Find where the given text appears and provide that cell's center as [X, Y] coordinate. 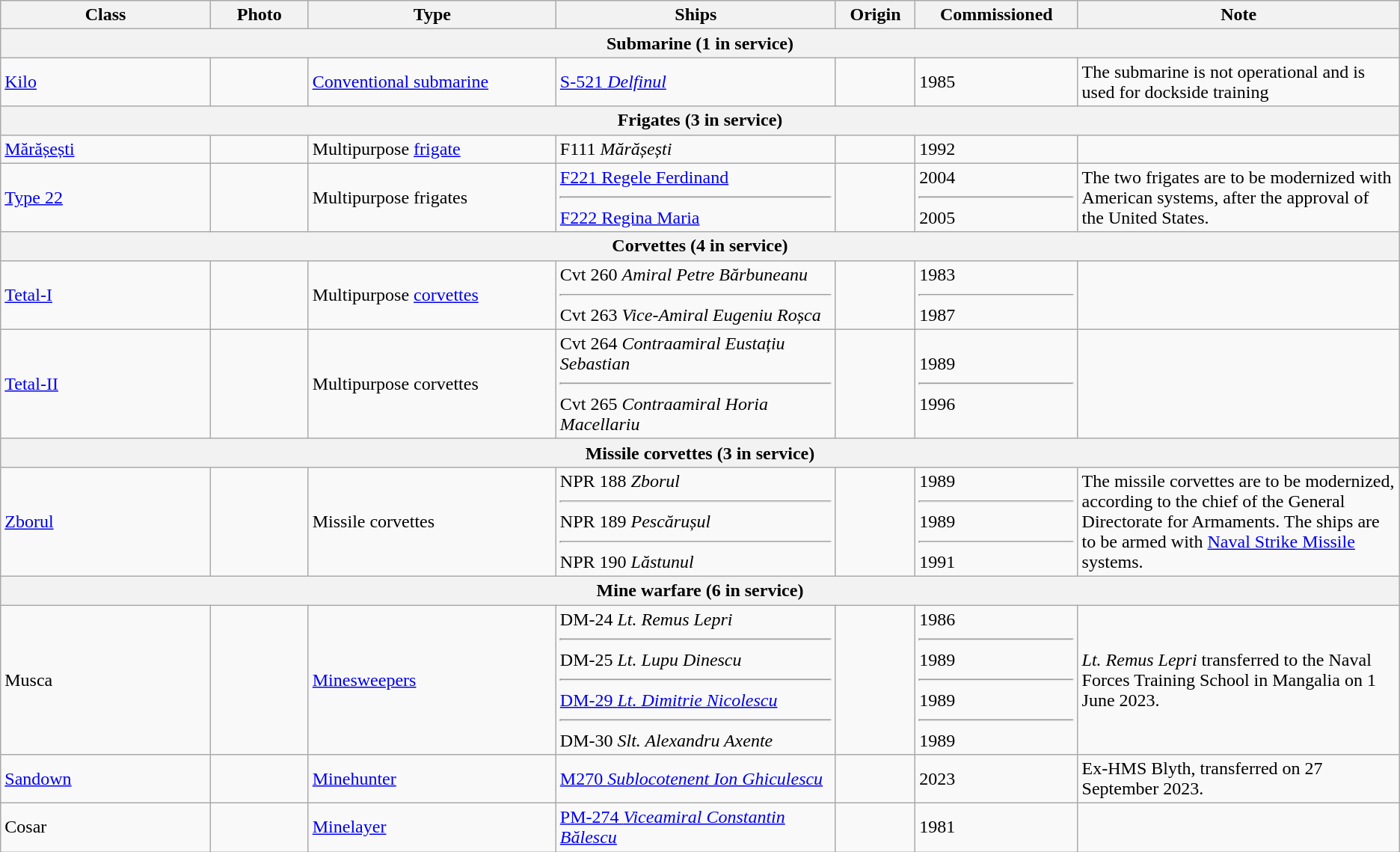
F111 Mărășești [696, 149]
Origin [875, 15]
Type 22 [106, 197]
Lt. Remus Lepri transferred to the Naval Forces Training School in Mangalia on 1 June 2023. [1238, 679]
Submarine (1 in service) [700, 43]
Tetal-II [106, 384]
Missile corvettes [432, 521]
2004 2005 [996, 197]
Minesweepers [432, 679]
Class [106, 15]
Conventional submarine [432, 82]
Mine warfare (6 in service) [700, 590]
NPR 188 Zborul NPR 189 Pescărușul NPR 190 Lăstunul [696, 521]
Photo [259, 15]
2023 [996, 779]
1981 [996, 827]
The two frigates are to be modernized with American systems, after the approval of the United States. [1238, 197]
Ships [696, 15]
Type [432, 15]
Cvt 260 Amiral Petre Bărbuneanu Cvt 263 Vice-Amiral Eugeniu Roșca [696, 295]
Minelayer [432, 827]
F221 Regele Ferdinand F222 Regina Maria [696, 197]
Cvt 264 Contraamiral Eustațiu Sebastian Cvt 265 Contraamiral Horia Macellariu [696, 384]
Musca [106, 679]
Mărășești [106, 149]
Zborul [106, 521]
1986 1989 1989 1989 [996, 679]
1989 1996 [996, 384]
1989 1989 1991 [996, 521]
Kilo [106, 82]
Commissioned [996, 15]
The submarine is not operational and is used for dockside training [1238, 82]
PM-274 Viceamiral Constantin Bălescu [696, 827]
Corvettes (4 in service) [700, 246]
M270 Sublocotenent Ion Ghiculescu [696, 779]
1985 [996, 82]
Missile corvettes (3 in service) [700, 453]
DM-24 Lt. Remus Lepri DM-25 Lt. Lupu Dinescu DM-29 Lt. Dimitrie Nicolescu DM-30 Slt. Alexandru Axente [696, 679]
Note [1238, 15]
Minehunter [432, 779]
Tetal-I [106, 295]
S-521 Delfinul [696, 82]
Frigates (3 in service) [700, 120]
Ex-HMS Blyth, transferred on 27 September 2023. [1238, 779]
1983 1987 [996, 295]
Multipurpose frigate [432, 149]
1992 [996, 149]
Multipurpose frigates [432, 197]
Sandown [106, 779]
Cosar [106, 827]
